Detect which cell encompasses the target text, then output its (x, y) center coordinate. 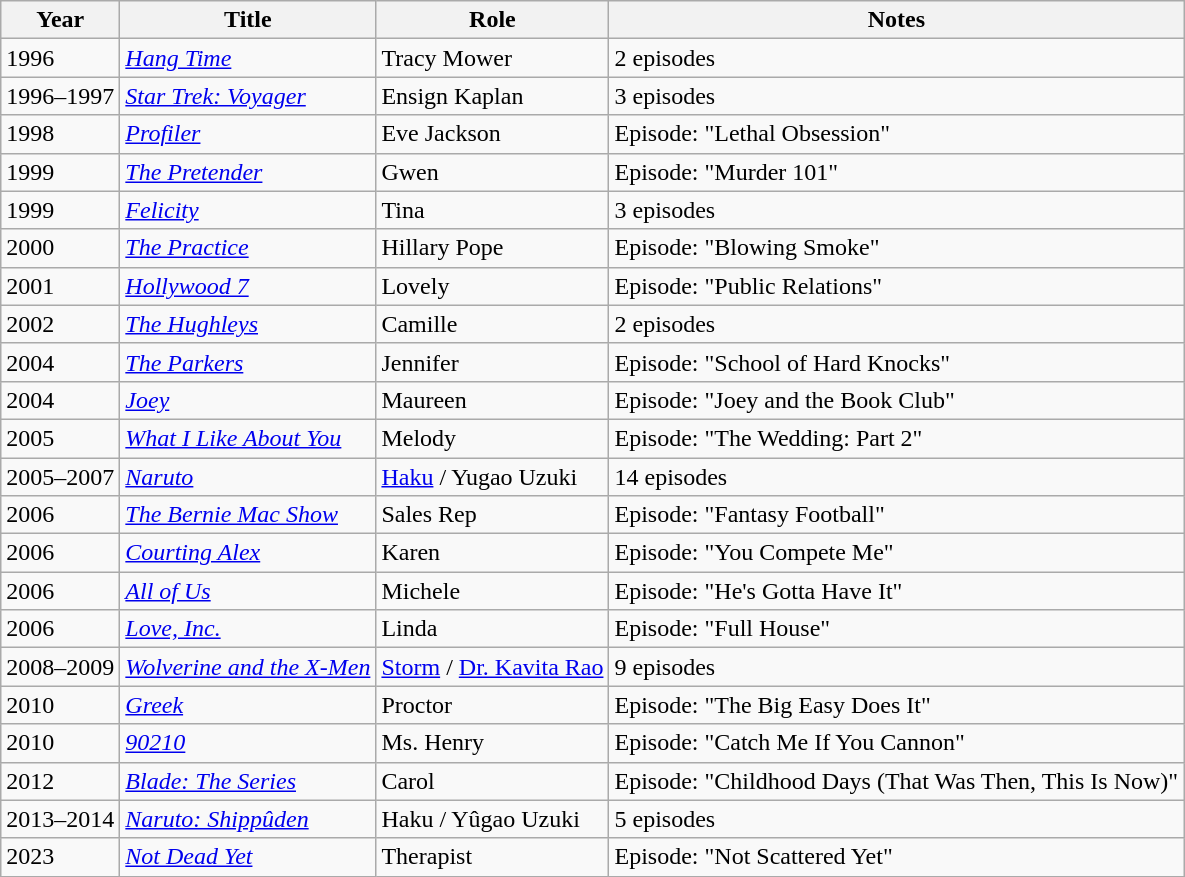
2000 (60, 248)
Tracy Mower (492, 58)
Episode: "Childhood Days (That Was Then, This Is Now)" (896, 781)
Star Trek: Voyager (248, 96)
Melody (492, 438)
Maureen (492, 400)
The Hughleys (248, 324)
The Practice (248, 248)
Blade: The Series (248, 781)
Episode: "Public Relations" (896, 286)
Episode: "School of Hard Knocks" (896, 362)
Notes (896, 20)
Episode: "The Big Easy Does It" (896, 705)
2005 (60, 438)
Episode: "Not Scattered Yet" (896, 857)
Lovely (492, 286)
Episode: "Murder 101" (896, 172)
14 episodes (896, 477)
Proctor (492, 705)
Joey (248, 400)
2008–2009 (60, 667)
Haku / Yûgao Uzuki (492, 819)
Eve Jackson (492, 134)
Therapist (492, 857)
All of Us (248, 591)
Episode: "You Compete Me" (896, 553)
Episode: "Catch Me If You Cannon" (896, 743)
Wolverine and the X-Men (248, 667)
The Bernie Mac Show (248, 515)
2001 (60, 286)
Michele (492, 591)
Courting Alex (248, 553)
Haku / Yugao Uzuki (492, 477)
Ms. Henry (492, 743)
Episode: "Blowing Smoke" (896, 248)
The Parkers (248, 362)
Episode: "He's Gotta Have It" (896, 591)
1998 (60, 134)
Ensign Kaplan (492, 96)
9 episodes (896, 667)
Jennifer (492, 362)
Profiler (248, 134)
Tina (492, 210)
Episode: "Lethal Obsession" (896, 134)
Episode: "Joey and the Book Club" (896, 400)
Episode: "The Wedding: Part 2" (896, 438)
Role (492, 20)
Camille (492, 324)
Gwen (492, 172)
2023 (60, 857)
Hillary Pope (492, 248)
Episode: "Fantasy Football" (896, 515)
Year (60, 20)
Sales Rep (492, 515)
What I Like About You (248, 438)
5 episodes (896, 819)
Greek (248, 705)
2013–2014 (60, 819)
2005–2007 (60, 477)
Naruto (248, 477)
Hang Time (248, 58)
Naruto: Shippûden (248, 819)
2012 (60, 781)
90210 (248, 743)
Storm / Dr. Kavita Rao (492, 667)
Episode: "Full House" (896, 629)
1996–1997 (60, 96)
Felicity (248, 210)
Not Dead Yet (248, 857)
Carol (492, 781)
2002 (60, 324)
The Pretender (248, 172)
Hollywood 7 (248, 286)
Love, Inc. (248, 629)
Title (248, 20)
Linda (492, 629)
1996 (60, 58)
Karen (492, 553)
